Return the (x, y) coordinate for the center point of the cell that contains the specified text.  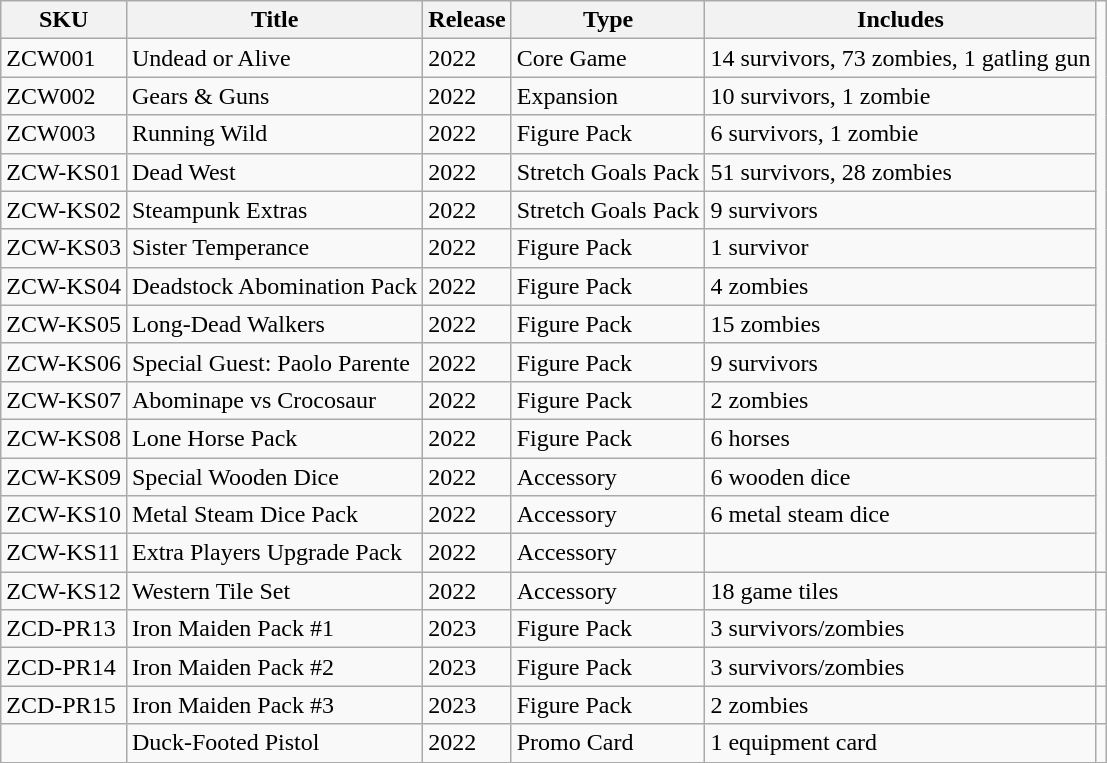
1 survivor (900, 248)
Iron Maiden Pack #3 (274, 705)
ZCW-KS02 (64, 210)
Iron Maiden Pack #1 (274, 629)
Undead or Alive (274, 58)
Deadstock Abomination Pack (274, 286)
Sister Temperance (274, 248)
Duck-Footed Pistol (274, 743)
Special Wooden Dice (274, 477)
Lone Horse Pack (274, 438)
Western Tile Set (274, 591)
ZCD-PR15 (64, 705)
Dead West (274, 172)
ZCW-KS06 (64, 362)
6 survivors, 1 zombie (900, 134)
ZCW-KS07 (64, 400)
6 horses (900, 438)
Long-Dead Walkers (274, 324)
ZCW-KS12 (64, 591)
Abominape vs Crocosaur (274, 400)
ZCW-KS04 (64, 286)
Metal Steam Dice Pack (274, 515)
Expansion (608, 96)
15 zombies (900, 324)
Running Wild (274, 134)
ZCD-PR14 (64, 667)
ZCW002 (64, 96)
Extra Players Upgrade Pack (274, 553)
18 game tiles (900, 591)
ZCW-KS11 (64, 553)
51 survivors, 28 zombies (900, 172)
Title (274, 20)
ZCW-KS10 (64, 515)
Gears & Guns (274, 96)
Steampunk Extras (274, 210)
Promo Card (608, 743)
SKU (64, 20)
Special Guest: Paolo Parente (274, 362)
Type (608, 20)
ZCW-KS05 (64, 324)
Core Game (608, 58)
10 survivors, 1 zombie (900, 96)
1 equipment card (900, 743)
4 zombies (900, 286)
ZCW-KS08 (64, 438)
ZCD-PR13 (64, 629)
Release (467, 20)
Iron Maiden Pack #2 (274, 667)
14 survivors, 73 zombies, 1 gatling gun (900, 58)
6 metal steam dice (900, 515)
ZCW-KS09 (64, 477)
Includes (900, 20)
6 wooden dice (900, 477)
ZCW-KS01 (64, 172)
ZCW-KS03 (64, 248)
ZCW003 (64, 134)
ZCW001 (64, 58)
